Scan for the cell matching the given text and deliver its [x, y] coordinate at center. 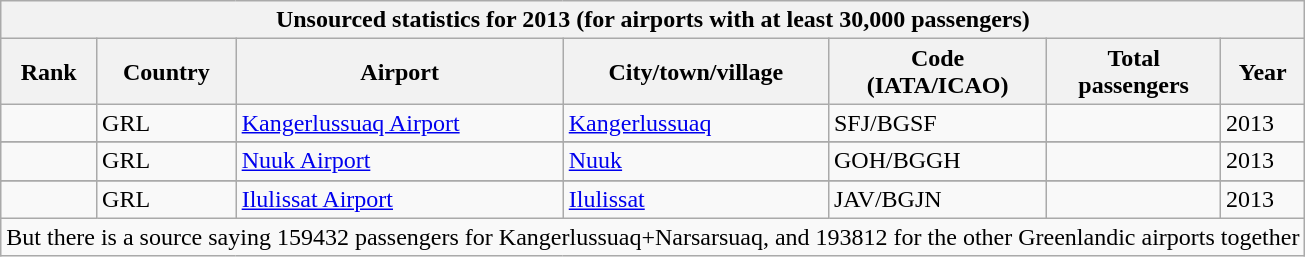
JAV/BGJN [937, 199]
Airport [400, 72]
Rank [49, 72]
Nuuk [696, 161]
Kangerlussuaq [696, 123]
Country [167, 72]
Kangerlussuaq Airport [400, 123]
Nuuk Airport [400, 161]
Ilulissat Airport [400, 199]
City/town/village [696, 72]
SFJ/BGSF [937, 123]
GOH/BGGH [937, 161]
Unsourced statistics for 2013 (for airports with at least 30,000 passengers) [653, 20]
Code(IATA/ICAO) [937, 72]
But there is a source saying 159432 passengers for Kangerlussuaq+Narsarsuaq, and 193812 for the other Greenlandic airports together [653, 237]
Totalpassengers [1134, 72]
Year [1263, 72]
Ilulissat [696, 199]
